Capture the cell that displays the provided text and extract its (x, y) central coordinate. 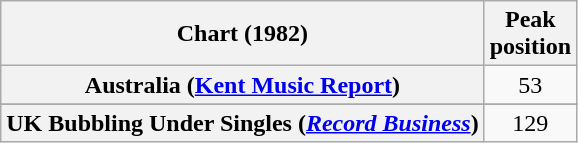
129 (530, 123)
53 (530, 85)
Peakposition (530, 34)
UK Bubbling Under Singles (Record Business) (242, 123)
Australia (Kent Music Report) (242, 85)
Chart (1982) (242, 34)
